Provide the (x, y) coordinate of the cell's center where the given text is located.  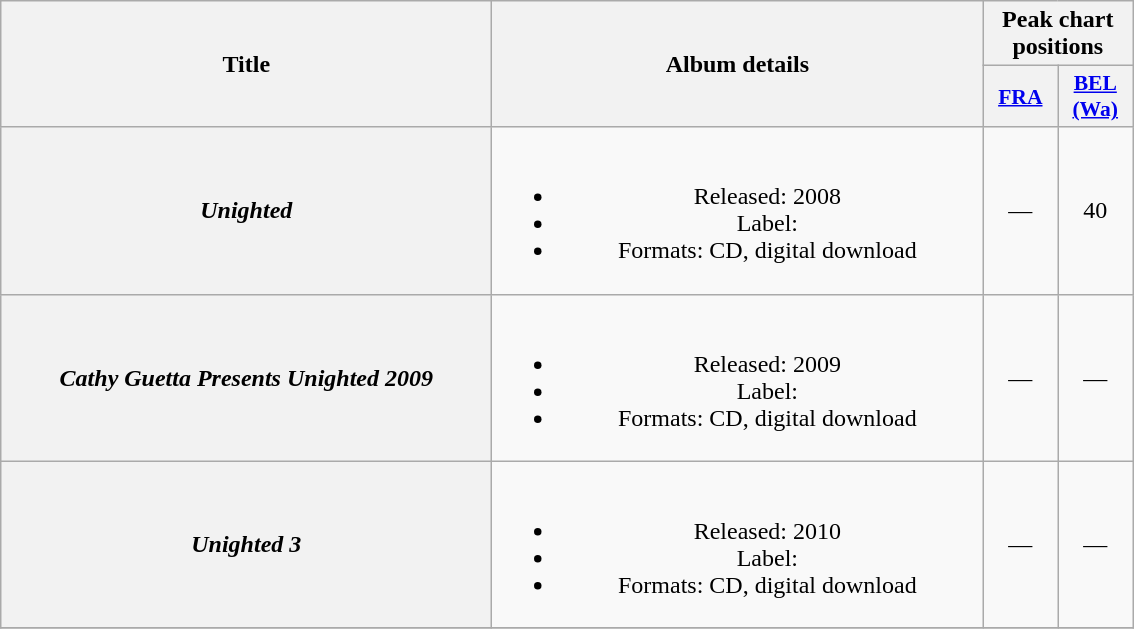
Unighted 3 (246, 544)
Released: 2008Label:Formats: CD, digital download (738, 210)
FRA (1020, 96)
Album details (738, 64)
Unighted (246, 210)
Released: 2010Label:Formats: CD, digital download (738, 544)
Peak chart positions (1058, 34)
40 (1096, 210)
BEL(Wa) (1096, 96)
Released: 2009Label:Formats: CD, digital download (738, 378)
Cathy Guetta Presents Unighted 2009 (246, 378)
Title (246, 64)
